Output the [x, y] coordinate of the center of the cell containing the given text.  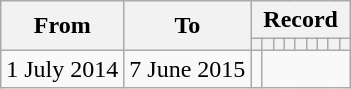
From [62, 26]
7 June 2015 [188, 69]
1 July 2014 [62, 69]
Record [301, 20]
To [188, 26]
